Return [X, Y] of the center of cell containing provided text 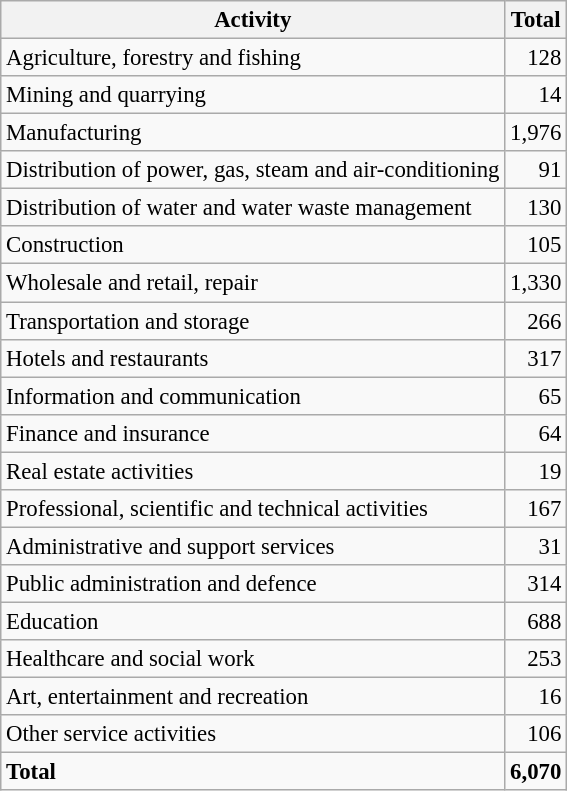
105 [536, 245]
Professional, scientific and technical activities [253, 509]
Wholesale and retail, repair [253, 283]
64 [536, 433]
167 [536, 509]
Art, entertainment and recreation [253, 697]
Manufacturing [253, 133]
106 [536, 734]
128 [536, 58]
Information and communication [253, 396]
Administrative and support services [253, 546]
16 [536, 697]
Agriculture, forestry and fishing [253, 58]
1,976 [536, 133]
Public administration and defence [253, 584]
Distribution of power, gas, steam and air-conditioning [253, 170]
91 [536, 170]
Education [253, 621]
253 [536, 659]
314 [536, 584]
Transportation and storage [253, 321]
Finance and insurance [253, 433]
266 [536, 321]
31 [536, 546]
65 [536, 396]
Distribution of water and water waste management [253, 208]
688 [536, 621]
317 [536, 358]
19 [536, 471]
130 [536, 208]
Hotels and restaurants [253, 358]
1,330 [536, 283]
Other service activities [253, 734]
Mining and quarrying [253, 95]
6,070 [536, 772]
14 [536, 95]
Real estate activities [253, 471]
Healthcare and social work [253, 659]
Construction [253, 245]
Activity [253, 20]
